Find where the given text appears and provide that cell's center as [x, y] coordinate. 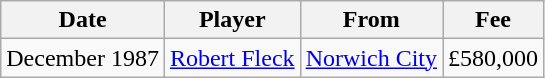
Player [232, 20]
Norwich City [371, 58]
Robert Fleck [232, 58]
£580,000 [492, 58]
From [371, 20]
Fee [492, 20]
Date [83, 20]
December 1987 [83, 58]
